Scan for the cell matching the given text and deliver its (x, y) coordinate at center. 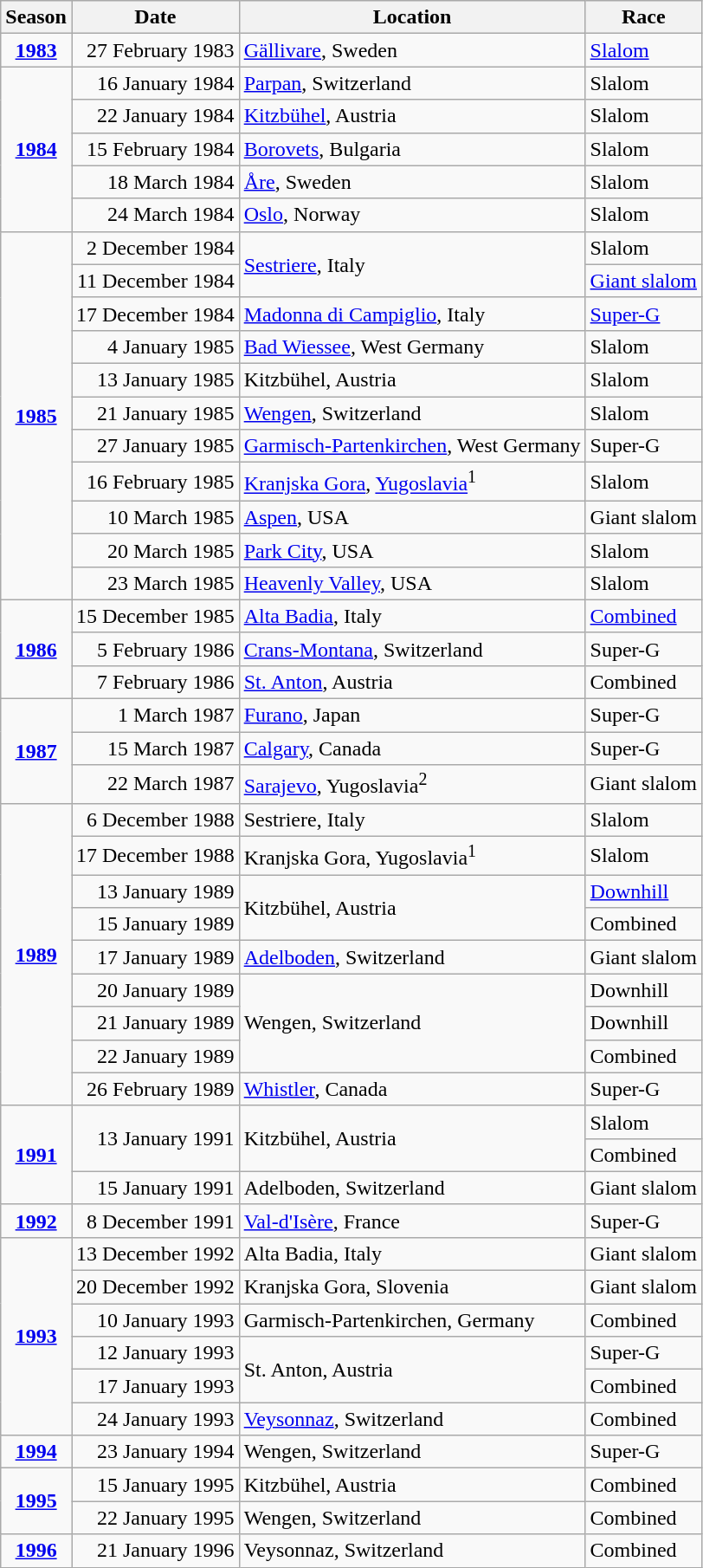
Oslo, Norway (412, 215)
13 January 1991 (155, 1138)
Garmisch-Partenkirchen, Germany (412, 1320)
27 January 1985 (155, 446)
23 March 1985 (155, 583)
4 January 1985 (155, 347)
17 December 1988 (155, 856)
8 December 1991 (155, 1221)
1996 (36, 1551)
Race (643, 17)
Kranjska Gora, Slovenia (412, 1287)
22 March 1987 (155, 785)
12 January 1993 (155, 1353)
13 December 1992 (155, 1254)
7 February 1986 (155, 682)
17 December 1984 (155, 314)
20 March 1985 (155, 550)
Madonna di Campiglio, Italy (412, 314)
10 January 1993 (155, 1320)
16 February 1985 (155, 482)
Park City, USA (412, 550)
Bad Wiessee, West Germany (412, 347)
1989 (36, 955)
Gällivare, Sweden (412, 50)
2 December 1984 (155, 248)
27 February 1983 (155, 50)
21 January 1985 (155, 413)
1987 (36, 752)
21 January 1996 (155, 1551)
Garmisch-Partenkirchen, West Germany (412, 446)
20 December 1992 (155, 1287)
15 March 1987 (155, 748)
Aspen, USA (412, 517)
15 January 1989 (155, 924)
Val-d'Isère, France (412, 1221)
16 January 1984 (155, 83)
1984 (36, 149)
15 December 1985 (155, 616)
17 January 1989 (155, 957)
24 January 1993 (155, 1419)
1986 (36, 649)
22 January 1995 (155, 1518)
11 December 1984 (155, 281)
22 January 1984 (155, 116)
Sarajevo, Yugoslavia2 (412, 785)
21 January 1989 (155, 1023)
6 December 1988 (155, 820)
15 January 1995 (155, 1485)
1 March 1987 (155, 716)
15 January 1991 (155, 1188)
24 March 1984 (155, 215)
10 March 1985 (155, 517)
Borovets, Bulgaria (412, 149)
18 March 1984 (155, 182)
1995 (36, 1501)
23 January 1994 (155, 1452)
1983 (36, 50)
15 February 1984 (155, 149)
5 February 1986 (155, 649)
Location (412, 17)
Parpan, Switzerland (412, 83)
26 February 1989 (155, 1089)
1992 (36, 1221)
1993 (36, 1337)
17 January 1993 (155, 1386)
Season (36, 17)
13 January 1989 (155, 891)
Date (155, 17)
20 January 1989 (155, 990)
1991 (36, 1155)
Furano, Japan (412, 716)
Calgary, Canada (412, 748)
Whistler, Canada (412, 1089)
Heavenly Valley, USA (412, 583)
13 January 1985 (155, 379)
Åre, Sweden (412, 182)
1994 (36, 1452)
Crans-Montana, Switzerland (412, 649)
1985 (36, 416)
22 January 1989 (155, 1056)
